Provide the (X, Y) coordinate of the cell's center where the given text is located.  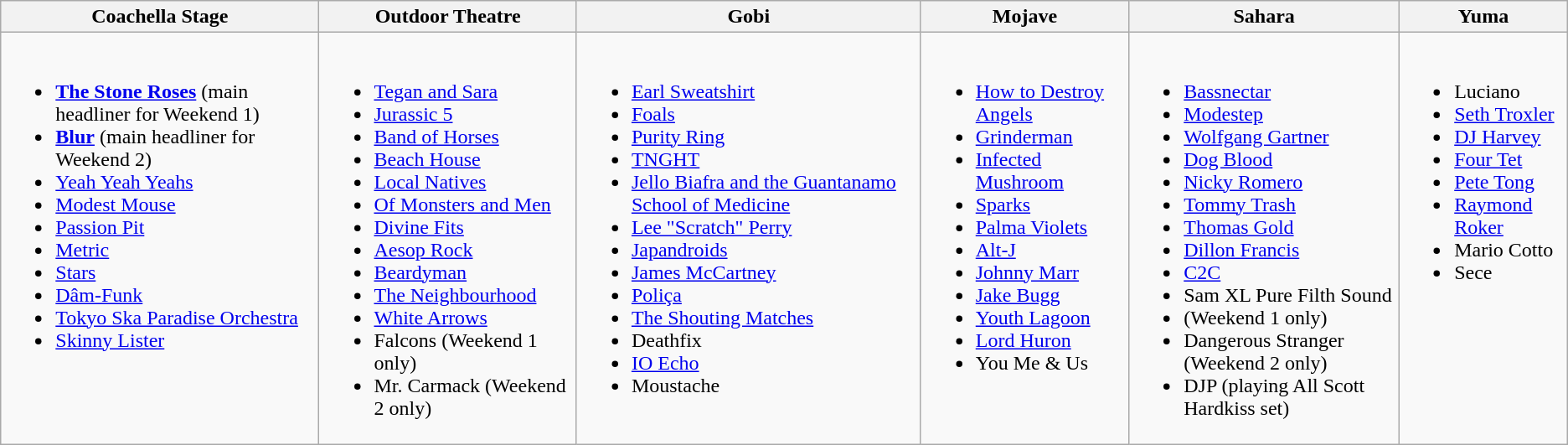
Yuma (1484, 17)
LucianoSeth TroxlerDJ HarveyFour TetPete TongRaymond RokerMario CottoSece (1484, 238)
Sahara (1265, 17)
Gobi (749, 17)
How to Destroy AngelsGrindermanInfected MushroomSparksPalma VioletsAlt-JJohnny MarrJake BuggYouth LagoonLord HuronYou Me & Us (1025, 238)
Coachella Stage (160, 17)
Outdoor Theatre (447, 17)
Mojave (1025, 17)
